Output the (x, y) coordinate of the center of the cell containing the given text.  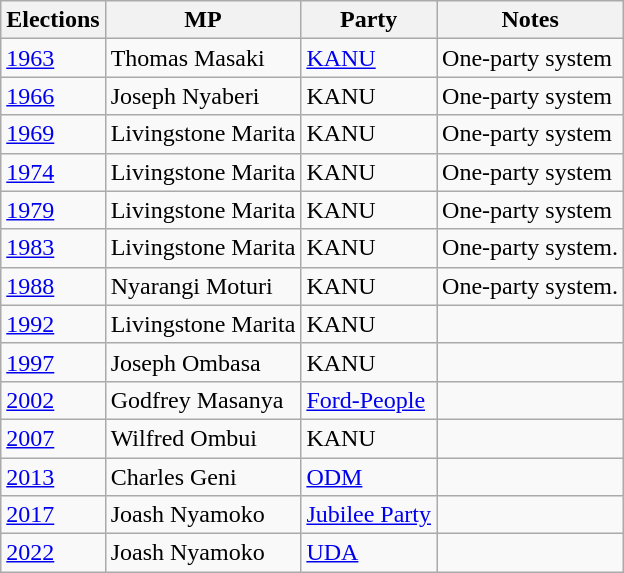
2002 (53, 400)
Charles Geni (203, 477)
Joseph Ombasa (203, 362)
Wilfred Ombui (203, 438)
1992 (53, 324)
1997 (53, 362)
ODM (369, 477)
Joseph Nyaberi (203, 96)
Ford-People (369, 400)
2007 (53, 438)
1979 (53, 210)
Notes (530, 20)
1966 (53, 96)
1974 (53, 172)
1963 (53, 58)
1988 (53, 286)
1969 (53, 134)
Nyarangi Moturi (203, 286)
Elections (53, 20)
UDA (369, 553)
MP (203, 20)
Jubilee Party (369, 515)
2013 (53, 477)
Thomas Masaki (203, 58)
1983 (53, 248)
2022 (53, 553)
Godfrey Masanya (203, 400)
2017 (53, 515)
Party (369, 20)
